Extract the [x, y] coordinate from the center of the cell holding the provided text.  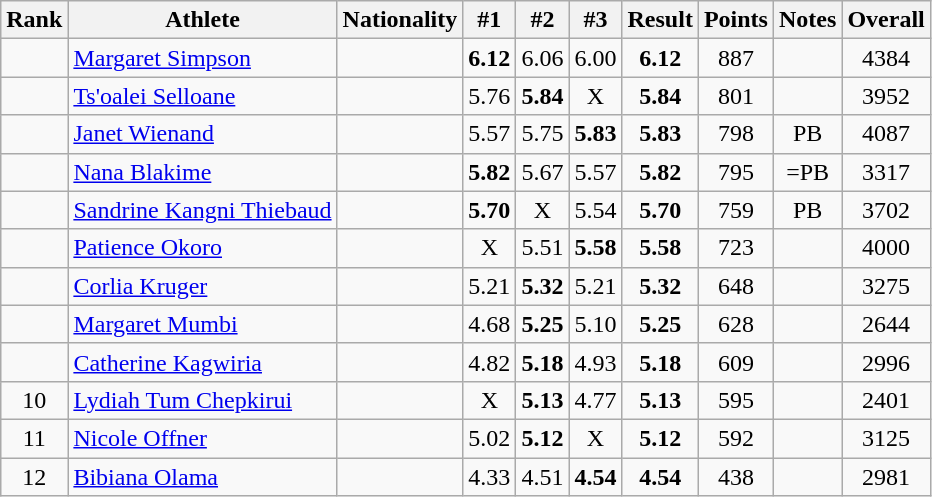
2981 [886, 477]
628 [736, 324]
Bibiana Olama [202, 477]
595 [736, 400]
798 [736, 134]
3275 [886, 286]
Margaret Mumbi [202, 324]
Nicole Offner [202, 438]
4.77 [596, 400]
4.93 [596, 362]
Result [660, 20]
Sandrine Kangni Thiebaud [202, 210]
592 [736, 438]
759 [736, 210]
11 [34, 438]
Margaret Simpson [202, 58]
Corlia Kruger [202, 286]
4087 [886, 134]
Lydiah Tum Chepkirui [202, 400]
4.51 [542, 477]
=PB [807, 172]
2996 [886, 362]
5.67 [542, 172]
4.82 [490, 362]
3952 [886, 96]
3125 [886, 438]
Notes [807, 20]
#2 [542, 20]
#3 [596, 20]
801 [736, 96]
Rank [34, 20]
Nationality [400, 20]
Points [736, 20]
6.06 [542, 58]
3317 [886, 172]
Catherine Kagwiria [202, 362]
12 [34, 477]
10 [34, 400]
5.75 [542, 134]
Ts'oalei Selloane [202, 96]
4.33 [490, 477]
438 [736, 477]
795 [736, 172]
2644 [886, 324]
Patience Okoro [202, 248]
609 [736, 362]
4000 [886, 248]
4.68 [490, 324]
5.10 [596, 324]
648 [736, 286]
887 [736, 58]
2401 [886, 400]
5.02 [490, 438]
Athlete [202, 20]
Overall [886, 20]
3702 [886, 210]
4384 [886, 58]
5.76 [490, 96]
5.54 [596, 210]
Janet Wienand [202, 134]
5.51 [542, 248]
#1 [490, 20]
Nana Blakime [202, 172]
6.00 [596, 58]
723 [736, 248]
